Find where the given text appears and provide that cell's center as [x, y] coordinate. 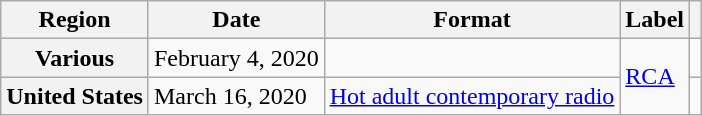
Date [236, 20]
United States [75, 96]
Various [75, 58]
Label [655, 20]
Hot adult contemporary radio [472, 96]
March 16, 2020 [236, 96]
February 4, 2020 [236, 58]
RCA [655, 77]
Region [75, 20]
Format [472, 20]
